Search for the cell housing the specified text and yield its (X, Y) center coordinate. 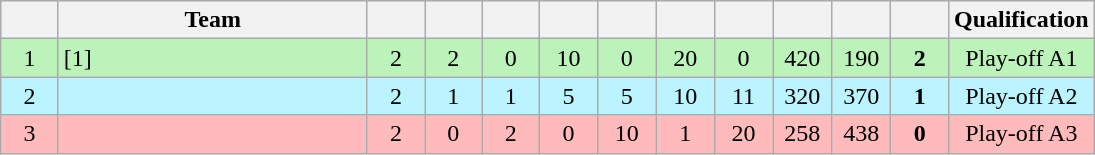
Play-off A1 (1021, 58)
438 (862, 134)
Qualification (1021, 20)
258 (802, 134)
420 (802, 58)
320 (802, 96)
190 (862, 58)
[1] (212, 58)
3 (30, 134)
370 (862, 96)
Play-off A2 (1021, 96)
Team (212, 20)
Play-off A3 (1021, 134)
11 (743, 96)
